Extract the [x, y] coordinate from the center of the cell holding the provided text.  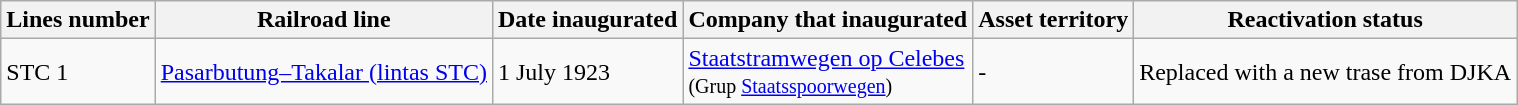
Replaced with a new trase from DJKA [1326, 72]
Staatstramwegen op Celebes(Grup Staatsspoorwegen) [828, 72]
Asset territory [1054, 20]
- [1054, 72]
Pasarbutung–Takalar (lintas STC) [324, 72]
Date inaugurated [587, 20]
Company that inaugurated [828, 20]
Lines number [78, 20]
Railroad line [324, 20]
STC 1 [78, 72]
Reactivation status [1326, 20]
1 July 1923 [587, 72]
